Find where the given text appears and provide that cell's center as (x, y) coordinate. 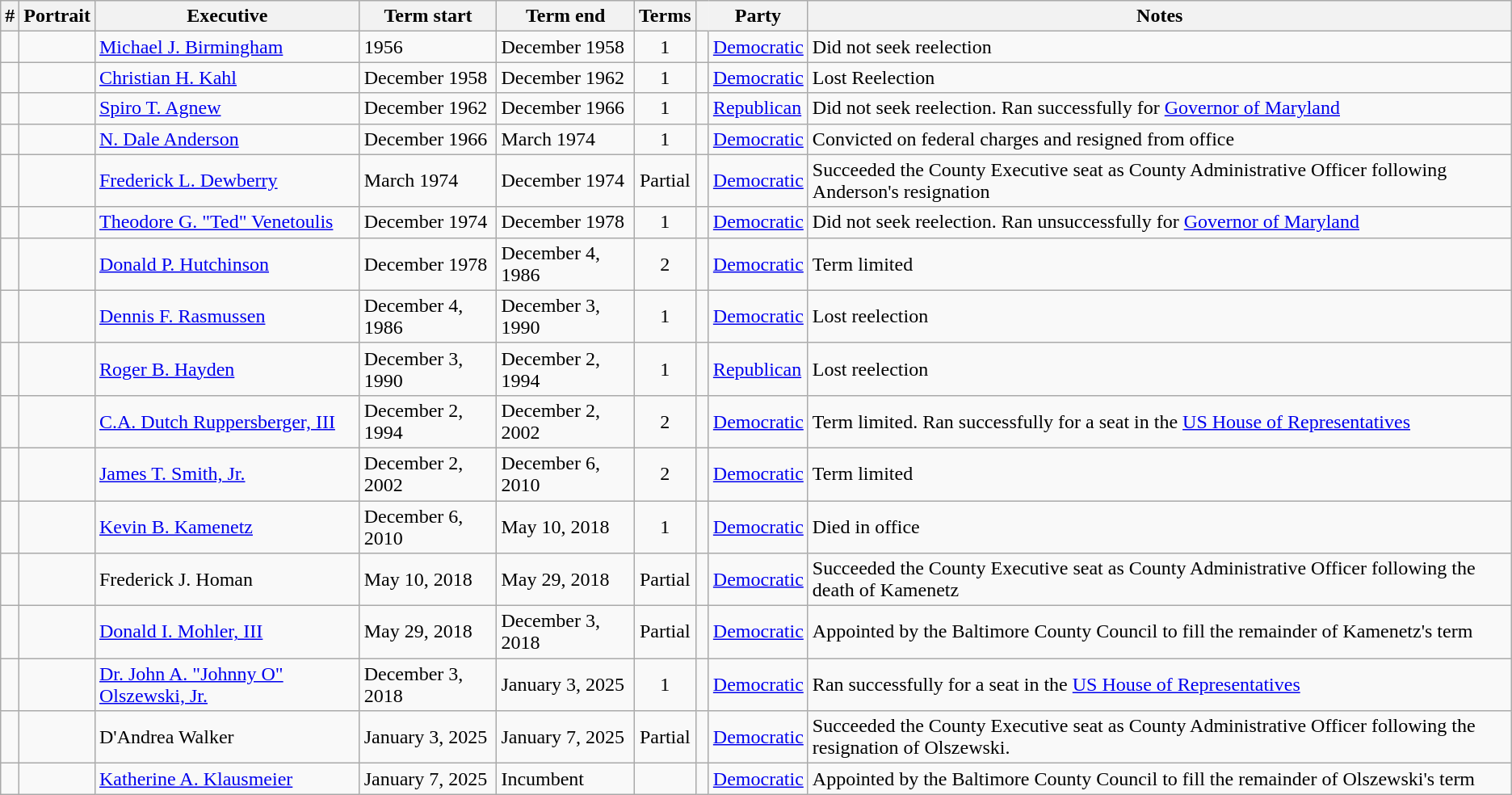
C.A. Dutch Ruppersberger, III (227, 422)
Frederick J. Homan (227, 580)
Notes (1160, 16)
Convicted on federal charges and resigned from office (1160, 139)
Katherine A. Klausmeier (227, 779)
Term start (428, 16)
Term limited. Ran successfully for a seat in the US House of Representatives (1160, 422)
Portrait (57, 16)
Did not seek reelection. Ran unsuccessfully for Governor of Maryland (1160, 222)
Kevin B. Kamenetz (227, 527)
James T. Smith, Jr. (227, 473)
Succeeded the County Executive seat as County Administrative Officer following Anderson's resignation (1160, 181)
Theodore G. "Ted" Venetoulis (227, 222)
Died in office (1160, 527)
Succeeded the County Executive seat as County Administrative Officer following the death of Kamenetz (1160, 580)
Executive (227, 16)
Party (758, 16)
Dennis F. Rasmussen (227, 317)
Ran successfully for a seat in the US House of Representatives (1160, 685)
Term end (565, 16)
Did not seek reelection (1160, 47)
Dr. John A. "Johnny O" Olszewski, Jr. (227, 685)
Incumbent (565, 779)
N. Dale Anderson (227, 139)
Spiro T. Agnew (227, 108)
1956 (428, 47)
Michael J. Birmingham (227, 47)
Appointed by the Baltimore County Council to fill the remainder of Kamenetz's term (1160, 632)
# (10, 16)
Appointed by the Baltimore County Council to fill the remainder of Olszewski's term (1160, 779)
Did not seek reelection. Ran successfully for Governor of Maryland (1160, 108)
Donald P. Hutchinson (227, 263)
D'Andrea Walker (227, 737)
Roger B. Hayden (227, 368)
Donald I. Mohler, III (227, 632)
Christian H. Kahl (227, 78)
Frederick L. Dewberry (227, 181)
Terms (666, 16)
Succeeded the County Executive seat as County Administrative Officer following the resignation of Olszewski. (1160, 737)
Lost Reelection (1160, 78)
